Extract the [x, y] coordinate from the center of the cell holding the provided text.  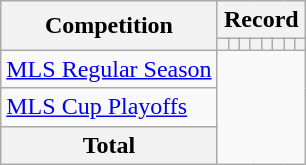
Total [109, 145]
MLS Cup Playoffs [109, 107]
MLS Regular Season [109, 69]
Record [261, 20]
Competition [109, 26]
